Identify which cell holds the provided text, then report its [X, Y] central coordinate. 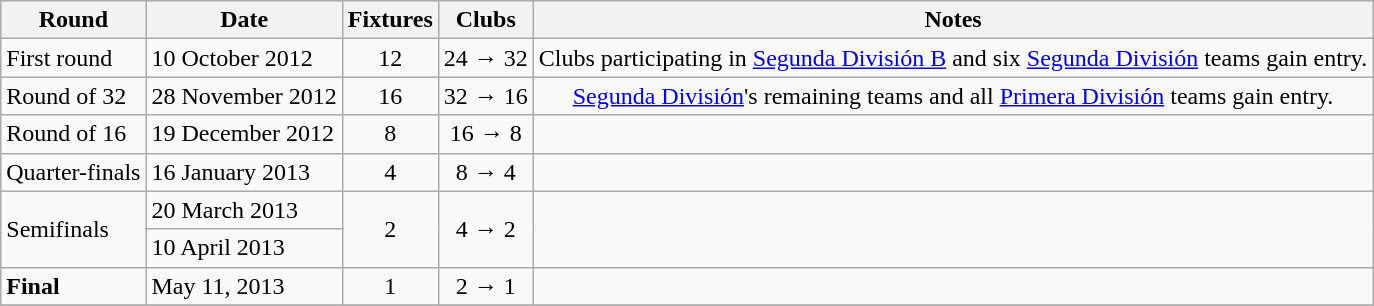
Clubs [486, 20]
32 → 16 [486, 96]
4 [390, 172]
May 11, 2013 [244, 286]
12 [390, 58]
20 March 2013 [244, 210]
Round of 16 [74, 134]
Segunda División's remaining teams and all Primera División teams gain entry. [952, 96]
2 → 1 [486, 286]
28 November 2012 [244, 96]
1 [390, 286]
Quarter-finals [74, 172]
Final [74, 286]
4 → 2 [486, 229]
10 April 2013 [244, 248]
19 December 2012 [244, 134]
8 → 4 [486, 172]
Notes [952, 20]
16 [390, 96]
Round [74, 20]
8 [390, 134]
First round [74, 58]
Semifinals [74, 229]
Date [244, 20]
16 January 2013 [244, 172]
2 [390, 229]
10 October 2012 [244, 58]
16 → 8 [486, 134]
Round of 32 [74, 96]
Fixtures [390, 20]
Clubs participating in Segunda División B and six Segunda División teams gain entry. [952, 58]
24 → 32 [486, 58]
